Detect which cell encompasses the target text, then output its (X, Y) center coordinate. 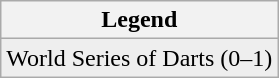
Legend (140, 20)
World Series of Darts (0–1) (140, 58)
